Pinpoint the cell where the given text exists, returning its [x, y] midpoint coordinate. 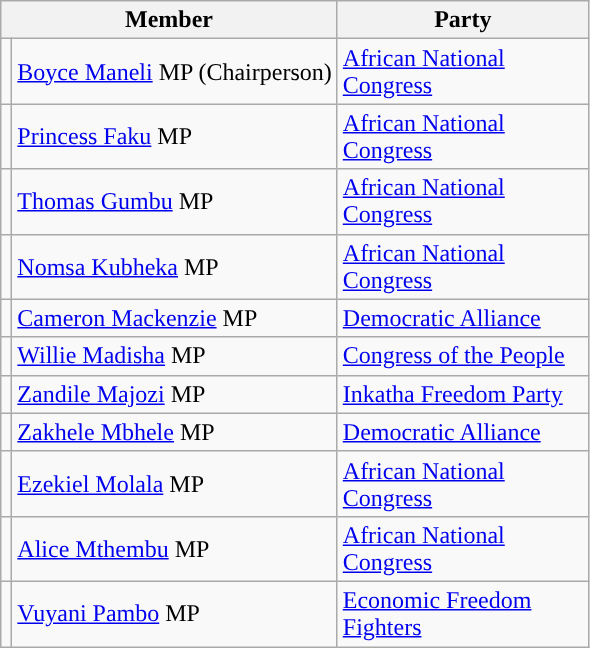
Party [462, 20]
Willie Madisha MP [174, 356]
Ezekiel Molala MP [174, 484]
Member [170, 20]
Zakhele Mbhele MP [174, 432]
Alice Mthembu MP [174, 548]
Boyce Maneli MP (Chairperson) [174, 72]
Inkatha Freedom Party [462, 394]
Cameron Mackenzie MP [174, 318]
Thomas Gumbu MP [174, 202]
Congress of the People [462, 356]
Princess Faku MP [174, 136]
Zandile Majozi MP [174, 394]
Economic Freedom Fighters [462, 614]
Nomsa Kubheka MP [174, 266]
Vuyani Pambo MP [174, 614]
